Capture the cell that displays the provided text and extract its [X, Y] central coordinate. 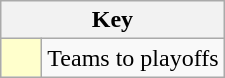
Teams to playoffs [133, 58]
Key [112, 20]
